From the cell containing the given text, extract its center point as (X, Y) coordinate. 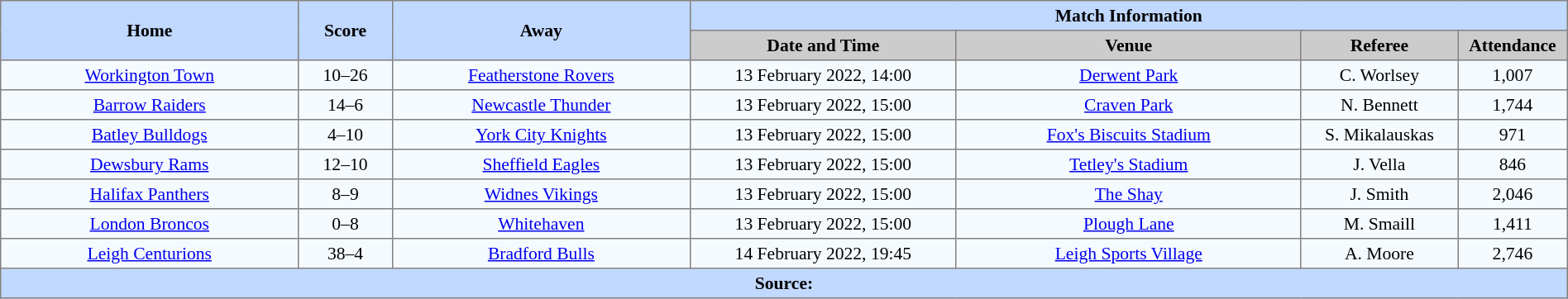
Venue (1128, 45)
Leigh Sports Village (1128, 254)
4–10 (346, 135)
Source: (784, 283)
10–26 (346, 75)
Widnes Vikings (541, 194)
M. Smaill (1379, 224)
14 February 2022, 19:45 (823, 254)
Batley Bulldogs (150, 135)
2,746 (1513, 254)
Derwent Park (1128, 75)
1,411 (1513, 224)
Leigh Centurions (150, 254)
Sheffield Eagles (541, 164)
Dewsbury Rams (150, 164)
Date and Time (823, 45)
The Shay (1128, 194)
Barrow Raiders (150, 105)
London Broncos (150, 224)
971 (1513, 135)
Featherstone Rovers (541, 75)
Bradford Bulls (541, 254)
1,744 (1513, 105)
Halifax Panthers (150, 194)
13 February 2022, 14:00 (823, 75)
846 (1513, 164)
N. Bennett (1379, 105)
0–8 (346, 224)
Score (346, 31)
Match Information (1128, 16)
Newcastle Thunder (541, 105)
J. Smith (1379, 194)
14–6 (346, 105)
A. Moore (1379, 254)
2,046 (1513, 194)
Tetley's Stadium (1128, 164)
Workington Town (150, 75)
Plough Lane (1128, 224)
Attendance (1513, 45)
38–4 (346, 254)
Craven Park (1128, 105)
Whitehaven (541, 224)
S. Mikalauskas (1379, 135)
1,007 (1513, 75)
12–10 (346, 164)
York City Knights (541, 135)
Home (150, 31)
J. Vella (1379, 164)
Fox's Biscuits Stadium (1128, 135)
C. Worlsey (1379, 75)
8–9 (346, 194)
Referee (1379, 45)
Away (541, 31)
